Detect which cell encompasses the target text, then output its [x, y] center coordinate. 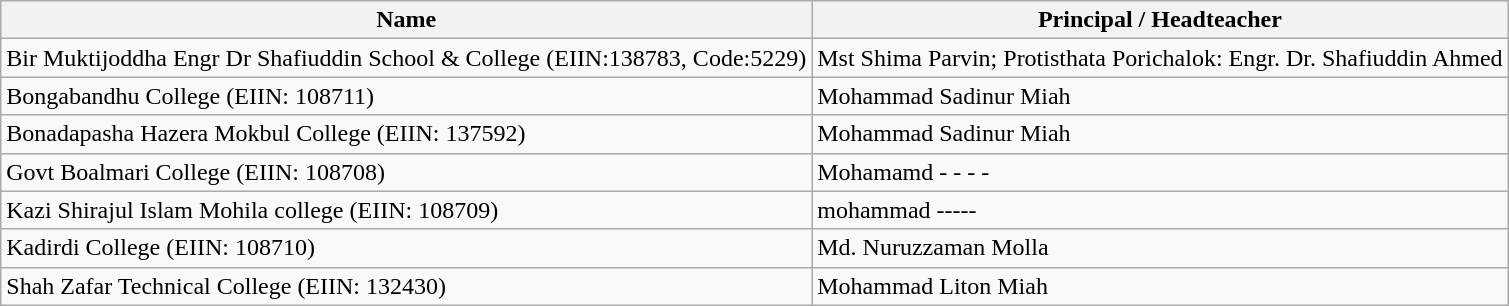
Shah Zafar Technical College (EIIN: 132430) [406, 286]
Bir Muktijoddha Engr Dr Shafiuddin School & College (EIIN:138783, Code:5229) [406, 58]
Govt Boalmari College (EIIN: 108708) [406, 172]
Bongabandhu College (EIIN: 108711) [406, 96]
Name [406, 20]
Mst Shima Parvin; Protisthata Porichalok: Engr. Dr. Shafiuddin Ahmed [1160, 58]
Md. Nuruzzaman Molla [1160, 248]
mohammad ----- [1160, 210]
Kazi Shirajul Islam Mohila college (EIIN: 108709) [406, 210]
Principal / Headteacher [1160, 20]
Bonadapasha Hazera Mokbul College (EIIN: 137592) [406, 134]
Mohamamd - - - - [1160, 172]
Mohammad Liton Miah [1160, 286]
Kadirdi College (EIIN: 108710) [406, 248]
